Scan for the cell matching the given text and deliver its [X, Y] coordinate at center. 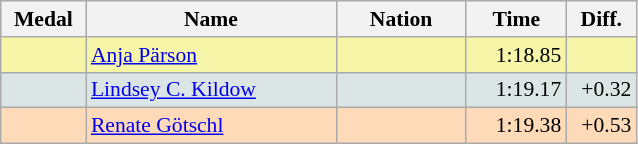
Renate Götschl [211, 126]
1:18.85 [516, 55]
Anja Pärson [211, 55]
Medal [44, 19]
Time [516, 19]
1:19.38 [516, 126]
+0.32 [601, 90]
Diff. [601, 19]
Nation [401, 19]
Lindsey C. Kildow [211, 90]
+0.53 [601, 126]
Name [211, 19]
1:19.17 [516, 90]
